Scan for the cell matching the given text and deliver its (X, Y) coordinate at center. 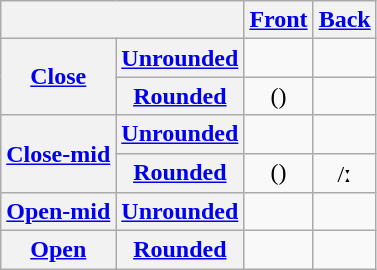
Close (58, 77)
Back (344, 20)
Open-mid (58, 212)
Open (58, 250)
Front (278, 20)
/ː (344, 173)
Close-mid (58, 154)
